Return [x, y] of the center of cell containing provided text 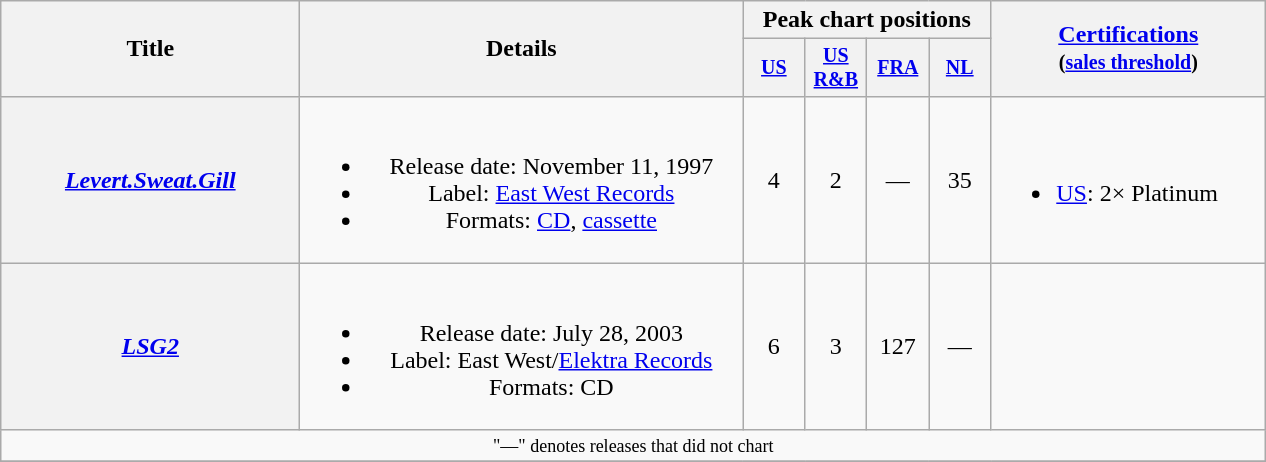
3 [836, 346]
Release date: July 28, 2003Label: East West/Elektra RecordsFormats: CD [522, 346]
Certifications(sales threshold) [1128, 49]
US [774, 68]
127 [898, 346]
Details [522, 49]
35 [960, 180]
Title [150, 49]
4 [774, 180]
Levert.Sweat.Gill [150, 180]
FRA [898, 68]
USR&B [836, 68]
US: 2× Platinum [1128, 180]
6 [774, 346]
Peak chart positions [867, 20]
"—" denotes releases that did not chart [634, 446]
NL [960, 68]
2 [836, 180]
Release date: November 11, 1997Label: East West RecordsFormats: CD, cassette [522, 180]
LSG2 [150, 346]
